Return the (X, Y) coordinate for the center point of the cell that contains the specified text.  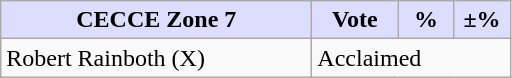
±% (482, 20)
CECCE Zone 7 (156, 20)
Robert Rainboth (X) (156, 58)
Vote (355, 20)
Acclaimed (411, 58)
% (426, 20)
